Capture the cell that displays the provided text and extract its [x, y] central coordinate. 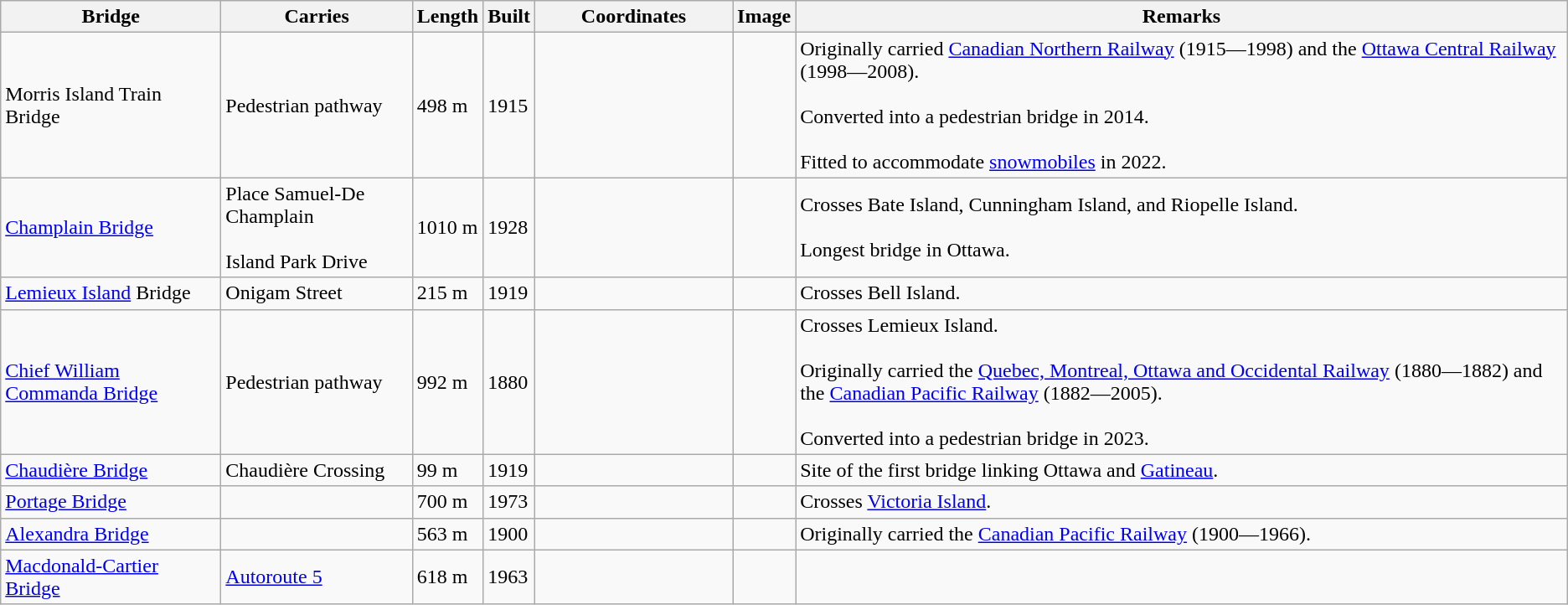
Bridge [111, 17]
1928 [509, 228]
Alexandra Bridge [111, 534]
Onigam Street [317, 293]
Place Samuel-De ChamplainIsland Park Drive [317, 228]
Site of the first bridge linking Ottawa and Gatineau. [1182, 470]
215 m [447, 293]
563 m [447, 534]
1880 [509, 382]
Originally carried the Canadian Pacific Railway (1900—1966). [1182, 534]
Crosses Victoria Island. [1182, 502]
99 m [447, 470]
1915 [509, 106]
Carries [317, 17]
498 m [447, 106]
Portage Bridge [111, 502]
1010 m [447, 228]
1973 [509, 502]
1963 [509, 577]
Length [447, 17]
Lemieux Island Bridge [111, 293]
992 m [447, 382]
1900 [509, 534]
Crosses Bate Island, Cunningham Island, and Riopelle Island.Longest bridge in Ottawa. [1182, 228]
618 m [447, 577]
Chaudière Bridge [111, 470]
Remarks [1182, 17]
Chaudière Crossing [317, 470]
Image [764, 17]
Champlain Bridge [111, 228]
Morris Island Train Bridge [111, 106]
Crosses Bell Island. [1182, 293]
700 m [447, 502]
Chief William Commanda Bridge [111, 382]
Macdonald-Cartier Bridge [111, 577]
Built [509, 17]
Coordinates [634, 17]
Autoroute 5 [317, 577]
